For the text-containing cell, return its midpoint in [X, Y] coordinate format. 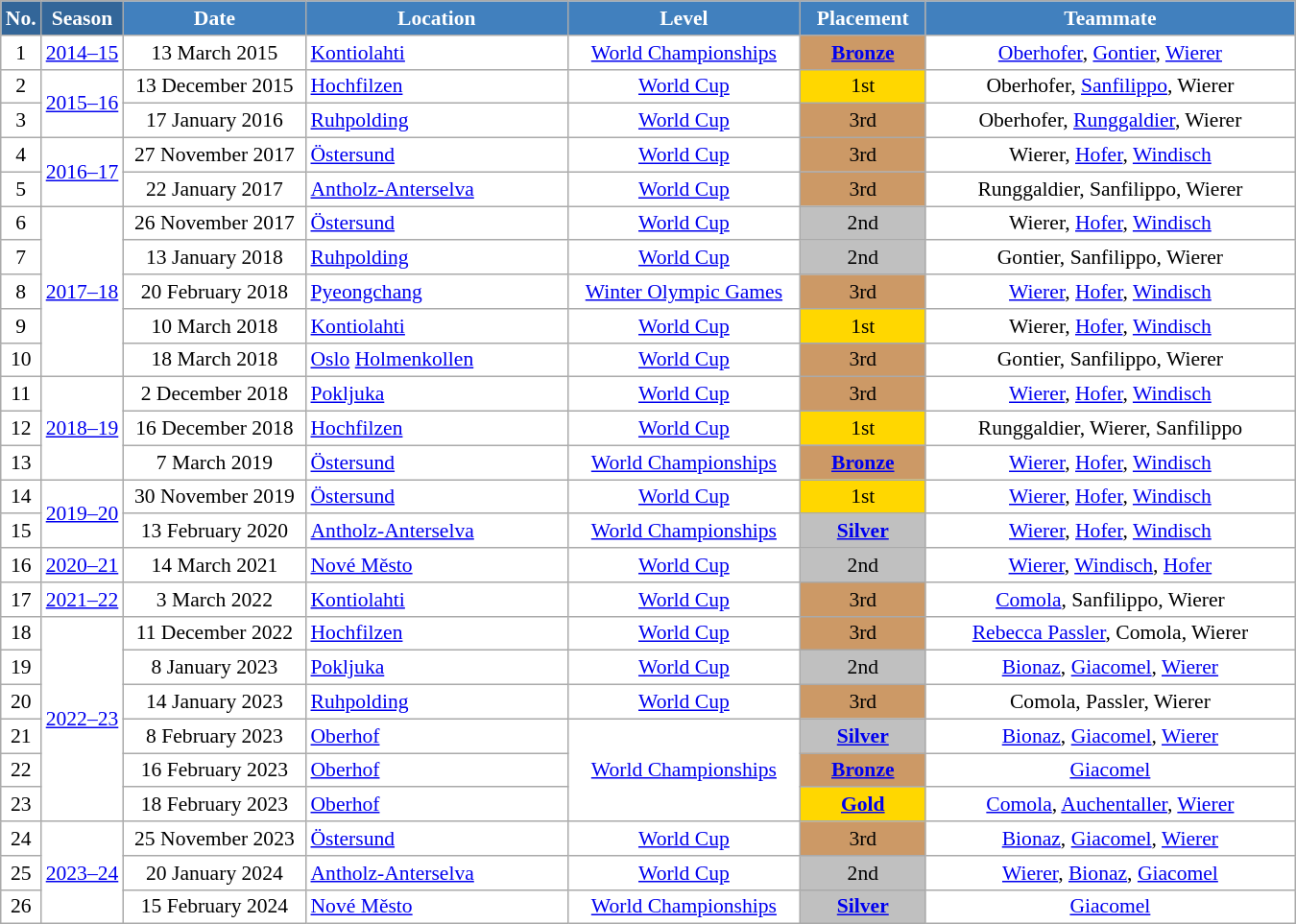
15 [21, 532]
10 [21, 360]
16 February 2023 [214, 770]
2 [21, 86]
2018–19 [83, 428]
16 December 2018 [214, 429]
2014–15 [83, 53]
Season [83, 18]
Oslo Holmenkollen [436, 360]
13 March 2015 [214, 53]
2015–16 [83, 104]
10 March 2018 [214, 326]
7 [21, 258]
8 February 2023 [214, 736]
Location [436, 18]
Pyeongchang [436, 292]
20 January 2024 [214, 873]
Wierer, Bionaz, Giacomel [1110, 873]
30 November 2019 [214, 497]
18 February 2023 [214, 805]
3 [21, 121]
Teammate [1110, 18]
2023–24 [83, 873]
18 [21, 633]
7 March 2019 [214, 462]
8 [21, 292]
20 [21, 702]
Oberhofer, Gontier, Wierer [1110, 53]
13 December 2015 [214, 86]
25 November 2023 [214, 839]
20 February 2018 [214, 292]
Oberhofer, Sanfilippo, Wierer [1110, 86]
12 [21, 429]
4 [21, 155]
22 [21, 770]
Date [214, 18]
26 [21, 907]
14 March 2021 [214, 565]
Gold [863, 805]
Comola, Sanfilippo, Wierer [1110, 600]
Runggaldier, Sanfilippo, Wierer [1110, 189]
Winter Olympic Games [684, 292]
2016–17 [83, 173]
8 January 2023 [214, 668]
21 [21, 736]
Rebecca Passler, Comola, Wierer [1110, 633]
3 March 2022 [214, 600]
2021–22 [83, 600]
14 January 2023 [214, 702]
Oberhofer, Runggaldier, Wierer [1110, 121]
17 January 2016 [214, 121]
6 [21, 224]
11 [21, 394]
Comola, Auchentaller, Wierer [1110, 805]
1 [21, 53]
13 [21, 462]
2019–20 [83, 514]
14 [21, 497]
15 February 2024 [214, 907]
2022–23 [83, 719]
13 January 2018 [214, 258]
Level [684, 18]
2 December 2018 [214, 394]
Wierer, Windisch, Hofer [1110, 565]
Comola, Passler, Wierer [1110, 702]
22 January 2017 [214, 189]
23 [21, 805]
Placement [863, 18]
24 [21, 839]
16 [21, 565]
17 [21, 600]
9 [21, 326]
2020–21 [83, 565]
2017–18 [83, 292]
5 [21, 189]
13 February 2020 [214, 532]
Runggaldier, Wierer, Sanfilippo [1110, 429]
25 [21, 873]
18 March 2018 [214, 360]
19 [21, 668]
27 November 2017 [214, 155]
No. [21, 18]
26 November 2017 [214, 224]
11 December 2022 [214, 633]
